From the cell containing the given text, extract its center point as (X, Y) coordinate. 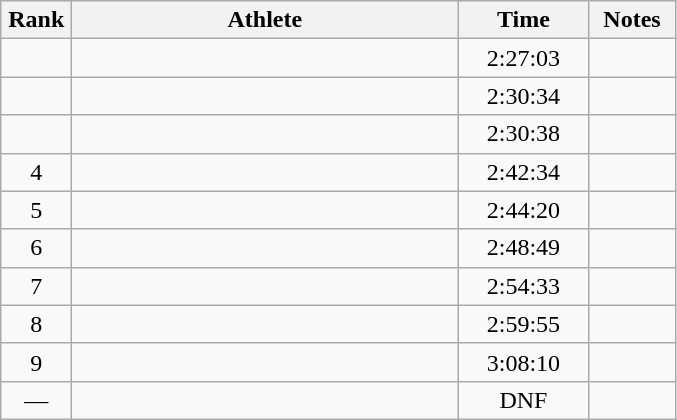
2:44:20 (524, 210)
2:27:03 (524, 58)
2:30:34 (524, 96)
DNF (524, 400)
2:59:55 (524, 324)
2:48:49 (524, 248)
7 (36, 286)
3:08:10 (524, 362)
Time (524, 20)
— (36, 400)
6 (36, 248)
5 (36, 210)
Rank (36, 20)
Athlete (265, 20)
9 (36, 362)
Notes (632, 20)
2:30:38 (524, 134)
2:54:33 (524, 286)
4 (36, 172)
2:42:34 (524, 172)
8 (36, 324)
